Return the (x, y) coordinate for the center point of the cell that contains the specified text.  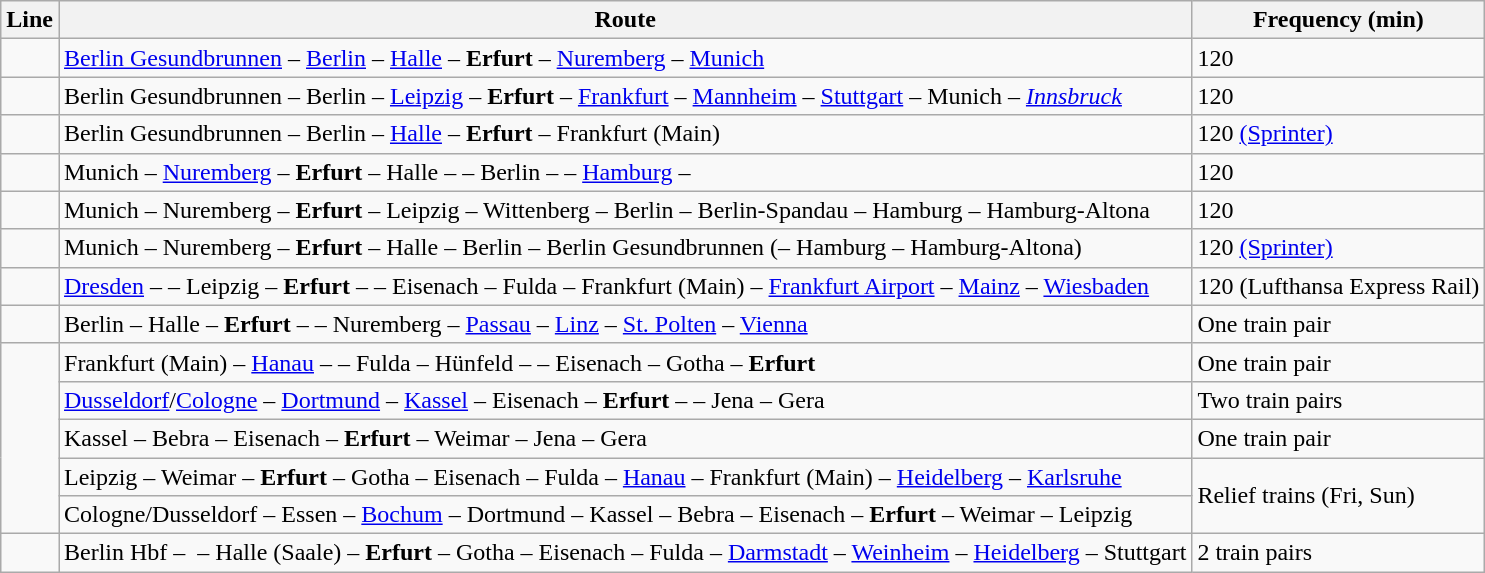
Line (30, 20)
Berlin Gesundbrunnen – Berlin – Halle – Erfurt – Frankfurt (Main) (624, 134)
Frankfurt (Main) – Hanau – – Fulda – Hünfeld – – Eisenach – Gotha – Erfurt (624, 362)
Kassel – Bebra – Eisenach – Erfurt – Weimar – Jena – Gera (624, 438)
Berlin – Halle – Erfurt – – Nuremberg – Passau – Linz – St. Polten – Vienna (624, 324)
Dusseldorf/Cologne – Dortmund – Kassel – Eisenach – Erfurt – – Jena – Gera (624, 400)
Munich – Nuremberg – Erfurt – Halle – – Berlin – – Hamburg – (624, 172)
2 train pairs (1338, 553)
Frequency (min) (1338, 20)
Munich – Nuremberg – Erfurt – Leipzig – Wittenberg – Berlin – Berlin-Spandau – Hamburg – Hamburg-Altona (624, 210)
Route (624, 20)
Berlin Gesundbrunnen – Berlin – Halle – Erfurt – Nuremberg – Munich (624, 58)
Munich – Nuremberg – Erfurt – Halle – Berlin – Berlin Gesundbrunnen (– Hamburg – Hamburg-Altona) (624, 248)
120 (Lufthansa Express Rail) (1338, 286)
Leipzig – Weimar – Erfurt – Gotha – Eisenach – Fulda – Hanau – Frankfurt (Main) – Heidelberg – Karlsruhe (624, 477)
Two train pairs (1338, 400)
Berlin Hbf – – Halle (Saale) – Erfurt – Gotha – Eisenach – Fulda – Darmstadt – Weinheim – Heidelberg – Stuttgart (624, 553)
Berlin Gesundbrunnen – Berlin – Leipzig – Erfurt – Frankfurt – Mannheim – Stuttgart – Munich – Innsbruck (624, 96)
Cologne/Dusseldorf – Essen – Bochum – Dortmund – Kassel – Bebra – Eisenach – Erfurt – Weimar – Leipzig (624, 515)
Relief trains (Fri, Sun) (1338, 496)
Dresden – – Leipzig – Erfurt – – Eisenach – Fulda – Frankfurt (Main) – Frankfurt Airport – Mainz – Wiesbaden (624, 286)
